For the text-containing cell, return its midpoint in [X, Y] coordinate format. 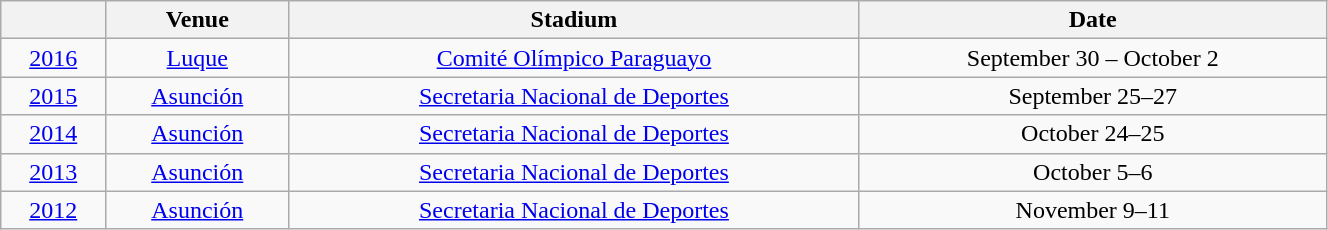
2015 [54, 96]
2012 [54, 210]
Venue [198, 20]
October 24–25 [1092, 134]
October 5–6 [1092, 172]
November 9–11 [1092, 210]
Comité Olímpico Paraguayo [574, 58]
September 25–27 [1092, 96]
2016 [54, 58]
2013 [54, 172]
2014 [54, 134]
Stadium [574, 20]
Date [1092, 20]
September 30 – October 2 [1092, 58]
Luque [198, 58]
